Identify which cell holds the provided text, then report its [X, Y] central coordinate. 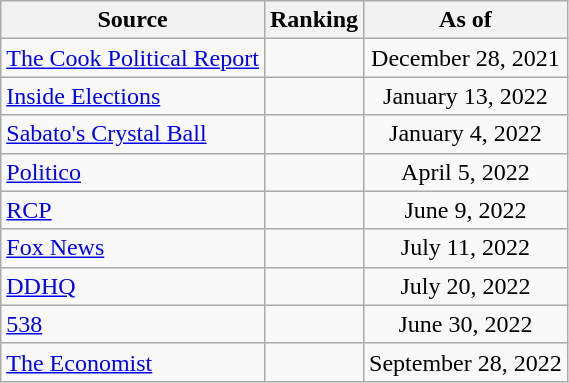
As of [466, 20]
538 [133, 324]
The Economist [133, 362]
Ranking [314, 20]
DDHQ [133, 286]
The Cook Political Report [133, 58]
Source [133, 20]
RCP [133, 210]
Fox News [133, 248]
June 30, 2022 [466, 324]
September 28, 2022 [466, 362]
June 9, 2022 [466, 210]
Sabato's Crystal Ball [133, 134]
Inside Elections [133, 96]
Politico [133, 172]
April 5, 2022 [466, 172]
July 11, 2022 [466, 248]
December 28, 2021 [466, 58]
July 20, 2022 [466, 286]
January 13, 2022 [466, 96]
January 4, 2022 [466, 134]
